Return the (X, Y) coordinate for the center point of the cell that contains the specified text.  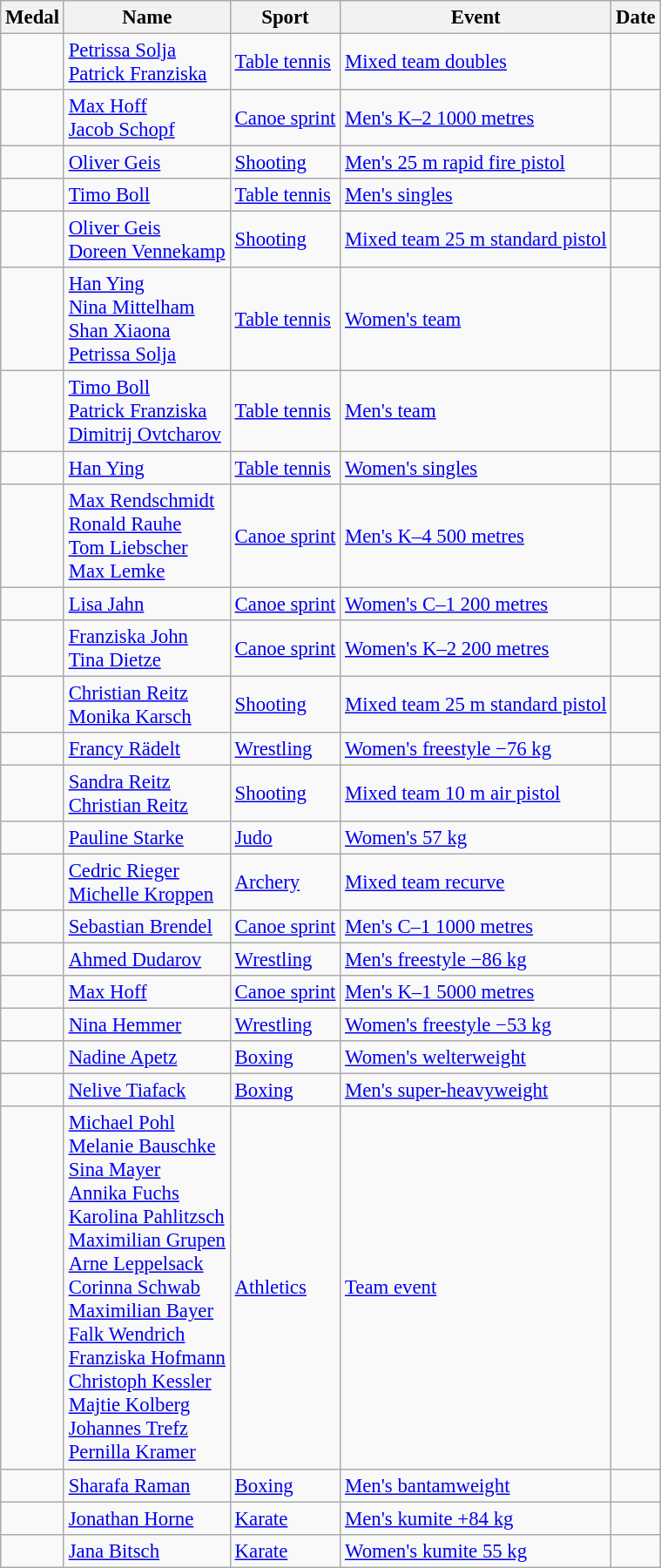
Date (636, 17)
Pauline Starke (146, 838)
Men's C–1 1000 metres (476, 927)
Sandra ReitzChristian Reitz (146, 793)
Sebastian Brendel (146, 927)
Nina Hemmer (146, 1025)
Men's kumite +84 kg (476, 1518)
Sharafa Raman (146, 1485)
Nelive Tiafack (146, 1091)
Event (476, 17)
Archery (285, 882)
Medal (33, 17)
Lisa Jahn (146, 604)
Athletics (285, 1288)
Cedric RiegerMichelle Kroppen (146, 882)
Petrissa SoljaPatrick Franziska (146, 63)
Han YingNina MittelhamShan XiaonaPetrissa Solja (146, 321)
Name (146, 17)
Max HoffJacob Schopf (146, 118)
Sport (285, 17)
Max Hoff (146, 992)
Women's K–2 200 metres (476, 648)
Timo BollPatrick FranziskaDimitrij Ovtcharov (146, 411)
Women's freestyle −76 kg (476, 749)
Men's K–1 5000 metres (476, 992)
Mixed team 10 m air pistol (476, 793)
Women's singles (476, 468)
Men's team (476, 411)
Franziska JohnTina Dietze (146, 648)
Jonathan Horne (146, 1518)
Nadine Apetz (146, 1058)
Ahmed Dudarov (146, 960)
Men's K–4 500 metres (476, 535)
Timo Boll (146, 195)
Men's freestyle −86 kg (476, 960)
Women's kumite 55 kg (476, 1551)
Mixed team recurve (476, 882)
Judo (285, 838)
Men's super-heavyweight (476, 1091)
Jana Bitsch (146, 1551)
Max RendschmidtRonald RauheTom LiebscherMax Lemke (146, 535)
Women's C–1 200 metres (476, 604)
Francy Rädelt (146, 749)
Men's bantamweight (476, 1485)
Oliver GeisDoreen Vennekamp (146, 240)
Men's singles (476, 195)
Han Ying (146, 468)
Men's K–2 1000 metres (476, 118)
Team event (476, 1288)
Women's 57 kg (476, 838)
Women's team (476, 321)
Men's 25 m rapid fire pistol (476, 163)
Christian ReitzMonika Karsch (146, 704)
Women's freestyle −53 kg (476, 1025)
Oliver Geis (146, 163)
Mixed team doubles (476, 63)
Women's welterweight (476, 1058)
